Output the (x, y) coordinate of the center of the cell containing the given text.  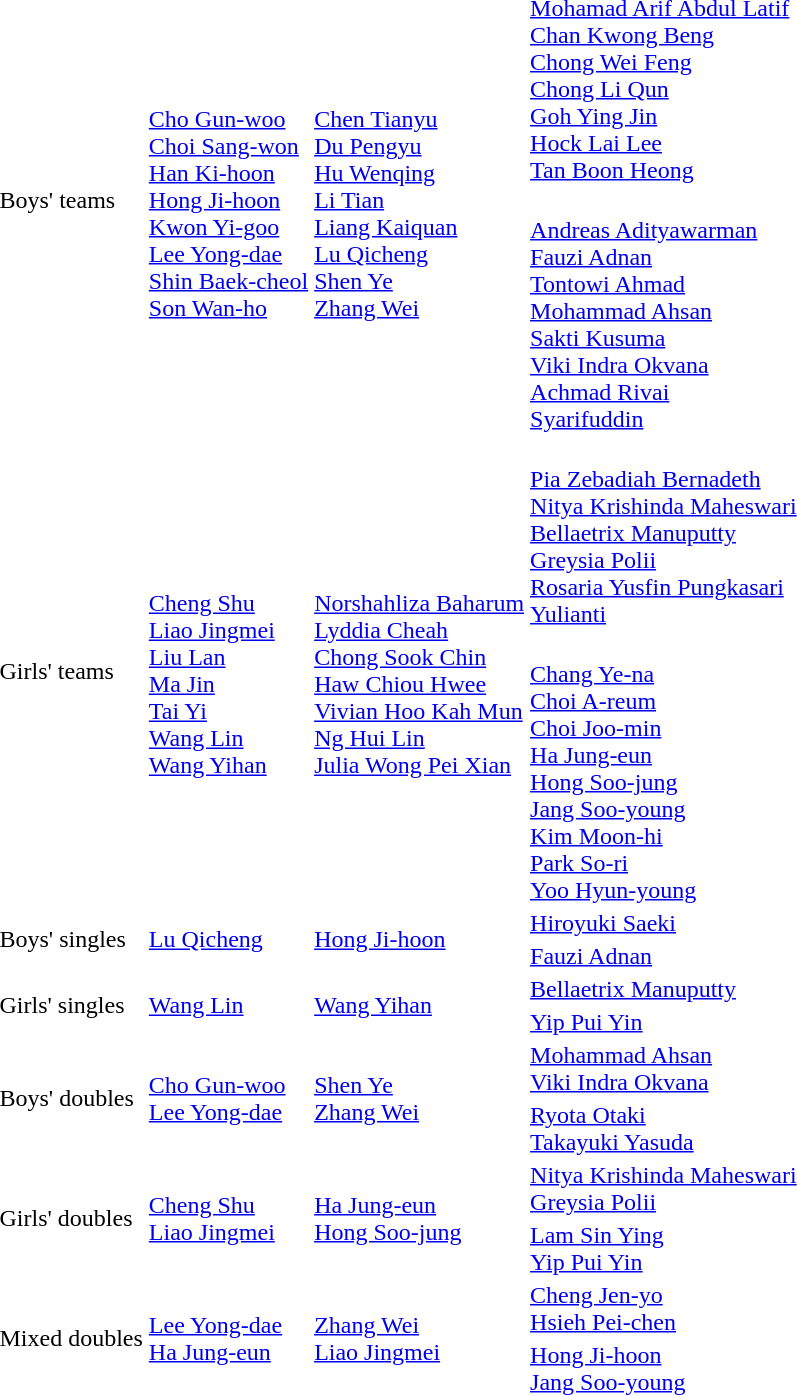
Cheng Shu Liao Jingmei (228, 1218)
Shen Ye Zhang Wei (420, 1098)
Norshahliza BaharumLyddia CheahChong Sook ChinHaw Chiou HweeVivian Hoo Kah MunNg Hui LinJulia Wong Pei Xian (420, 671)
Lu Qicheng (228, 940)
Wang Yihan (420, 1006)
Cheng ShuLiao JingmeiLiu LanMa JinTai YiWang LinWang Yihan (228, 671)
Ha Jung-eun Hong Soo-jung (420, 1218)
Cho Gun-woo Lee Yong-dae (228, 1098)
Wang Lin (228, 1006)
Hong Ji-hoon (420, 940)
